Identify which cell holds the provided text, then report its (x, y) central coordinate. 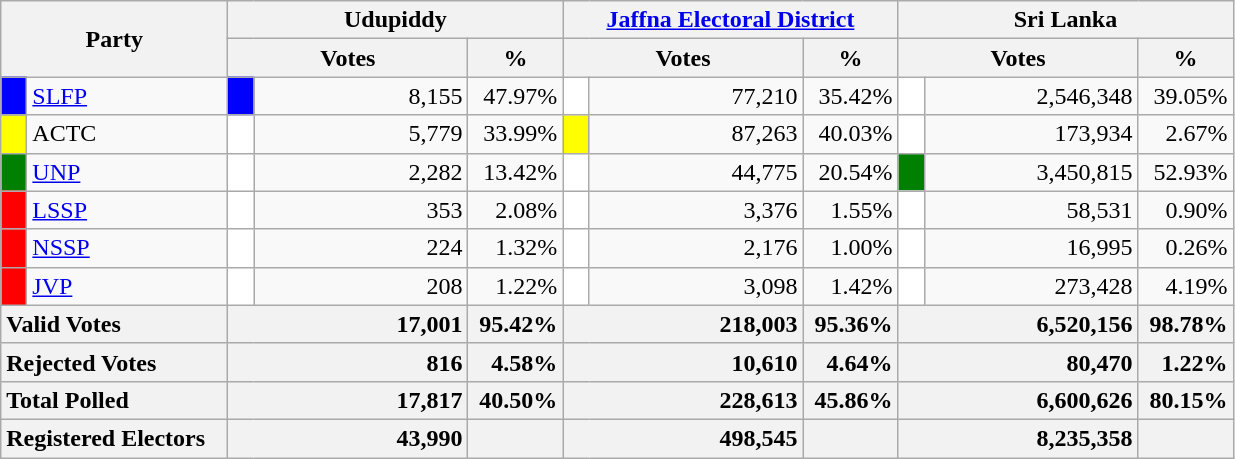
Valid Votes (114, 324)
35.42% (850, 96)
228,613 (683, 400)
Party (114, 39)
8,155 (361, 96)
8,235,358 (1018, 438)
0.26% (1186, 248)
4.19% (1186, 286)
95.36% (850, 324)
UNP (128, 172)
208 (361, 286)
2,176 (696, 248)
40.50% (516, 400)
Total Polled (114, 400)
LSSP (128, 210)
77,210 (696, 96)
87,263 (696, 134)
47.97% (516, 96)
353 (361, 210)
Jaffna Electoral District (730, 20)
273,428 (1031, 286)
98.78% (1186, 324)
2.67% (1186, 134)
17,817 (348, 400)
17,001 (348, 324)
SLFP (128, 96)
ACTC (128, 134)
4.64% (850, 362)
45.86% (850, 400)
3,098 (696, 286)
2,282 (361, 172)
Sri Lanka (1066, 20)
2.08% (516, 210)
80.15% (1186, 400)
1.32% (516, 248)
2,546,348 (1031, 96)
5,779 (361, 134)
0.90% (1186, 210)
NSSP (128, 248)
Registered Electors (114, 438)
Rejected Votes (114, 362)
33.99% (516, 134)
58,531 (1031, 210)
3,450,815 (1031, 172)
80,470 (1018, 362)
498,545 (683, 438)
44,775 (696, 172)
173,934 (1031, 134)
JVP (128, 286)
1.00% (850, 248)
52.93% (1186, 172)
1.42% (850, 286)
43,990 (348, 438)
816 (348, 362)
6,520,156 (1018, 324)
6,600,626 (1018, 400)
224 (361, 248)
3,376 (696, 210)
218,003 (683, 324)
20.54% (850, 172)
1.55% (850, 210)
95.42% (516, 324)
10,610 (683, 362)
4.58% (516, 362)
Udupiddy (396, 20)
39.05% (1186, 96)
13.42% (516, 172)
16,995 (1031, 248)
40.03% (850, 134)
